Extract the (X, Y) coordinate from the center of the cell holding the provided text.  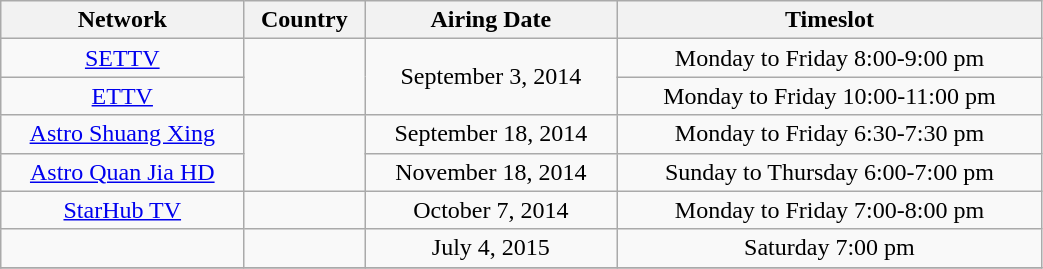
Saturday 7:00 pm (830, 248)
Country (304, 20)
ETTV (122, 96)
Sunday to Thursday 6:00-7:00 pm (830, 172)
StarHub TV (122, 210)
September 18, 2014 (491, 134)
Monday to Friday 10:00-11:00 pm (830, 96)
Monday to Friday 8:00-9:00 pm (830, 58)
Monday to Friday 7:00-8:00 pm (830, 210)
Airing Date (491, 20)
Network (122, 20)
November 18, 2014 (491, 172)
October 7, 2014 (491, 210)
July 4, 2015 (491, 248)
Timeslot (830, 20)
September 3, 2014 (491, 77)
Astro Quan Jia HD (122, 172)
Astro Shuang Xing (122, 134)
Monday to Friday 6:30-7:30 pm (830, 134)
SETTV (122, 58)
